Capture the cell that displays the provided text and extract its (x, y) central coordinate. 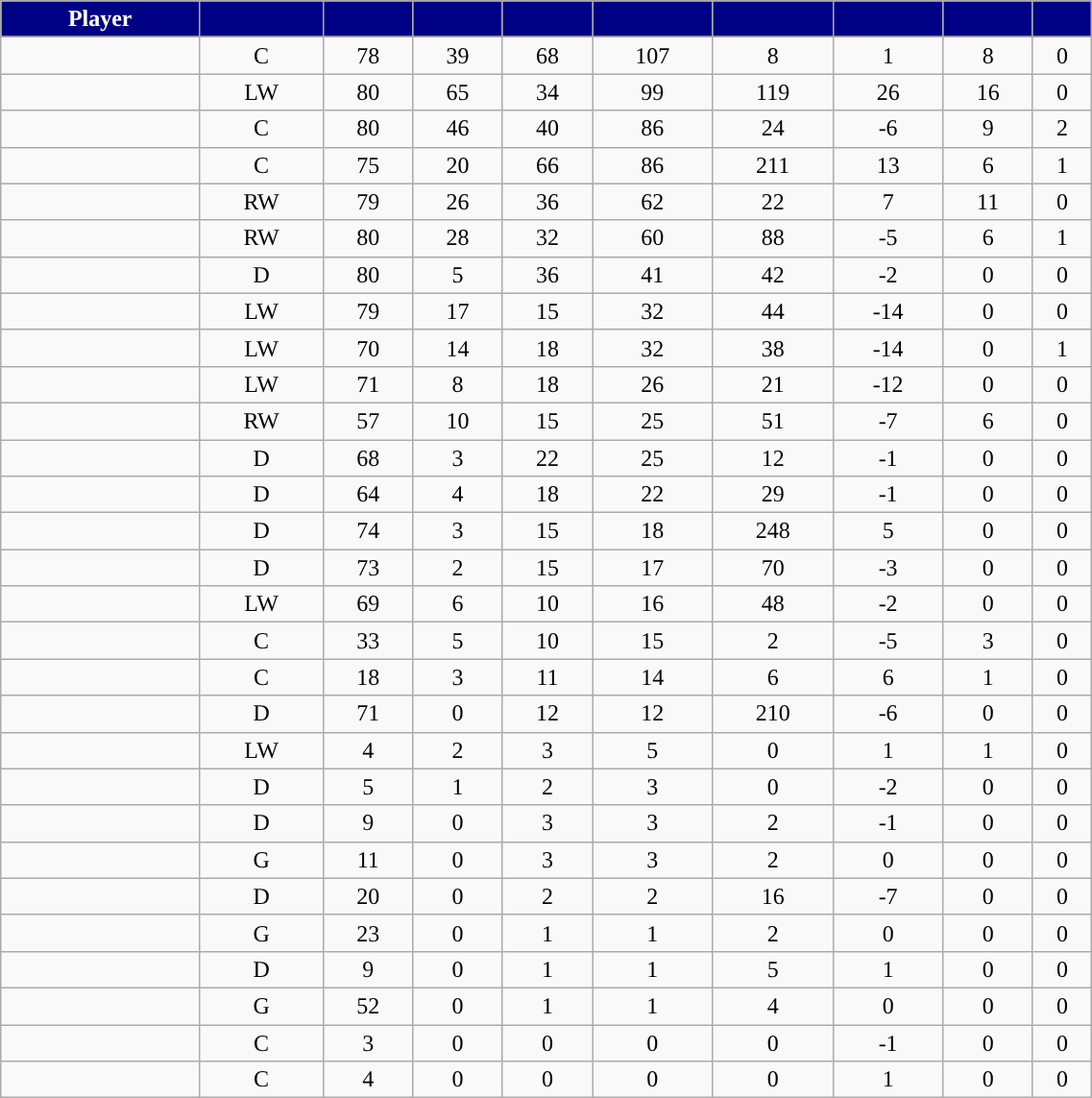
21 (772, 384)
13 (887, 165)
119 (772, 92)
69 (369, 604)
44 (772, 311)
41 (653, 275)
39 (457, 56)
48 (772, 604)
78 (369, 56)
65 (457, 92)
75 (369, 165)
28 (457, 238)
64 (369, 495)
34 (547, 92)
99 (653, 92)
40 (547, 129)
107 (653, 56)
52 (369, 1006)
7 (887, 202)
66 (547, 165)
24 (772, 129)
51 (772, 421)
211 (772, 165)
62 (653, 202)
74 (369, 531)
248 (772, 531)
33 (369, 641)
46 (457, 129)
-3 (887, 568)
73 (369, 568)
88 (772, 238)
210 (772, 714)
29 (772, 495)
57 (369, 421)
23 (369, 933)
Player (100, 19)
38 (772, 348)
42 (772, 275)
60 (653, 238)
-12 (887, 384)
